Output the (X, Y) coordinate of the center of the cell containing the given text.  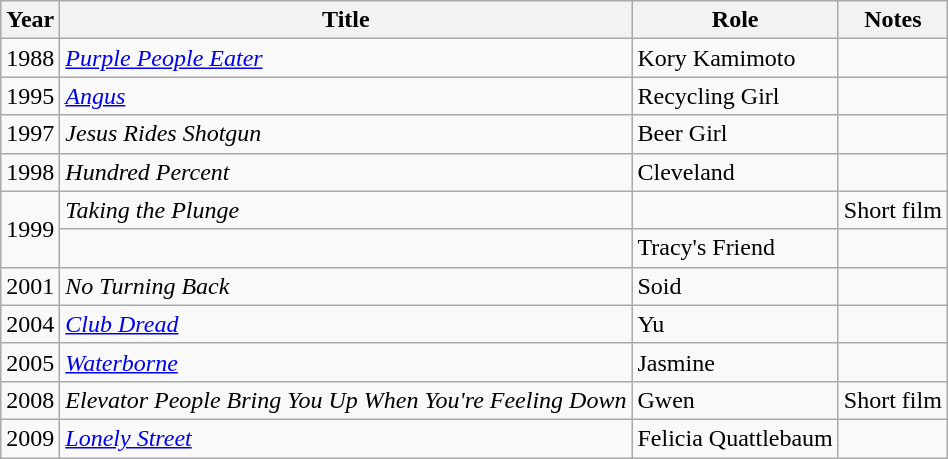
Lonely Street (346, 438)
Taking the Plunge (346, 210)
Role (735, 20)
Hundred Percent (346, 172)
Title (346, 20)
Cleveland (735, 172)
1997 (30, 134)
Waterborne (346, 362)
1998 (30, 172)
Beer Girl (735, 134)
1988 (30, 58)
Kory Kamimoto (735, 58)
Gwen (735, 400)
Notes (892, 20)
2009 (30, 438)
Club Dread (346, 324)
Year (30, 20)
Recycling Girl (735, 96)
2004 (30, 324)
Jesus Rides Shotgun (346, 134)
Felicia Quattlebaum (735, 438)
Jasmine (735, 362)
Angus (346, 96)
No Turning Back (346, 286)
Soid (735, 286)
2005 (30, 362)
Purple People Eater (346, 58)
Tracy's Friend (735, 248)
1995 (30, 96)
2008 (30, 400)
1999 (30, 229)
Elevator People Bring You Up When You're Feeling Down (346, 400)
Yu (735, 324)
2001 (30, 286)
